Identify which cell holds the provided text, then report its [x, y] central coordinate. 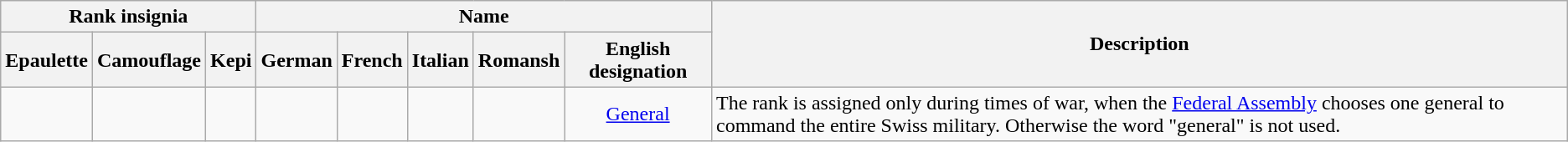
Name [484, 17]
Rank insignia [129, 17]
Epaulette [47, 60]
Italian [441, 60]
Description [1139, 43]
English designation [638, 60]
German [297, 60]
Camouflage [149, 60]
Romansh [518, 60]
French [372, 60]
General [638, 114]
Kepi [231, 60]
